Determine the (x, y) coordinate at the center of the cell enclosing the given text.  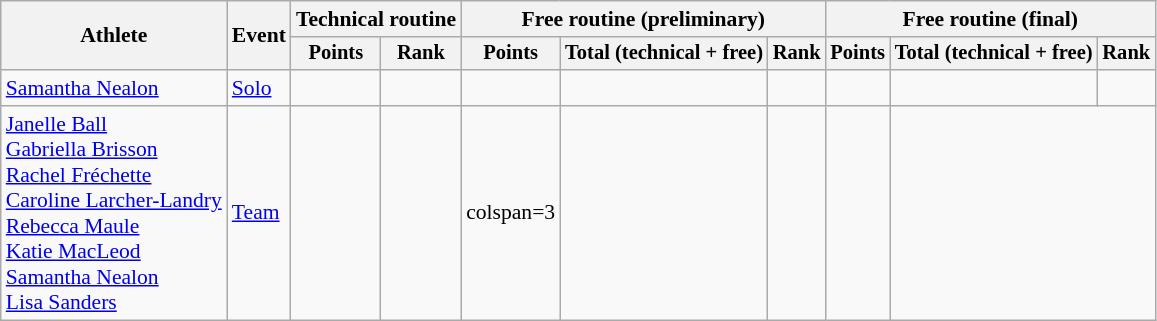
Solo (259, 88)
Technical routine (376, 19)
colspan=3 (510, 213)
Janelle Ball Gabriella Brisson Rachel Fréchette Caroline Larcher-Landry Rebecca Maule Katie MacLeod Samantha Nealon Lisa Sanders (114, 213)
Free routine (preliminary) (643, 19)
Event (259, 36)
Free routine (final) (990, 19)
Team (259, 213)
Athlete (114, 36)
Samantha Nealon (114, 88)
